For the text-containing cell, return its midpoint in [x, y] coordinate format. 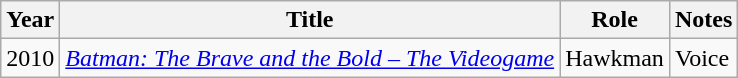
Role [615, 20]
2010 [30, 58]
Title [310, 20]
Year [30, 20]
Notes [703, 20]
Batman: The Brave and the Bold – The Videogame [310, 58]
Voice [703, 58]
Hawkman [615, 58]
